Pinpoint the cell where the given text exists, returning its [X, Y] midpoint coordinate. 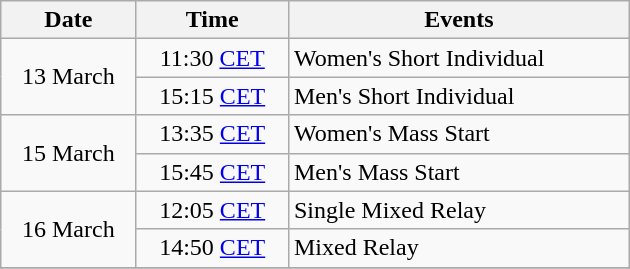
15:15 CET [212, 96]
Events [458, 20]
Mixed Relay [458, 248]
15:45 CET [212, 172]
Date [68, 20]
Men's Mass Start [458, 172]
15 March [68, 153]
13 March [68, 77]
16 March [68, 229]
11:30 CET [212, 58]
Women's Mass Start [458, 134]
Time [212, 20]
12:05 CET [212, 210]
14:50 CET [212, 248]
Single Mixed Relay [458, 210]
Men's Short Individual [458, 96]
Women's Short Individual [458, 58]
13:35 CET [212, 134]
